Return the [X, Y] coordinate for the center point of the cell that contains the specified text.  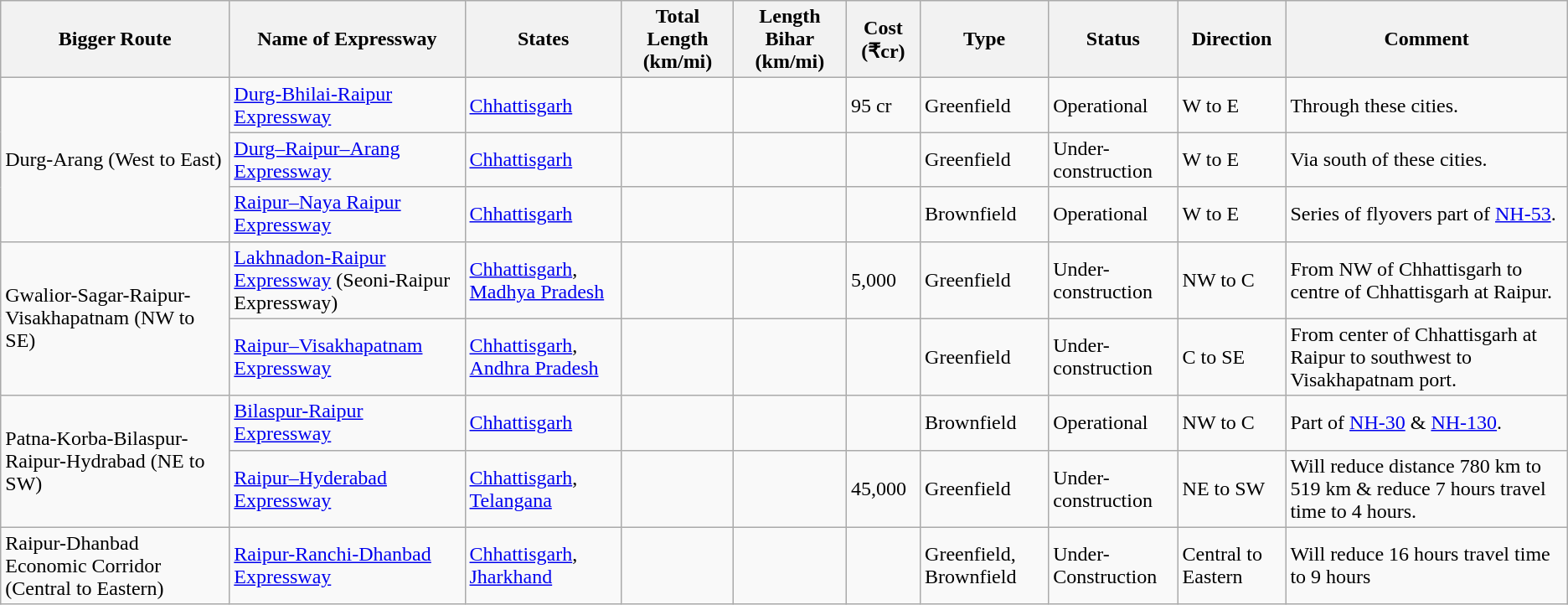
NE to SW [1231, 489]
Raipur-Dhanbad Economic Corridor (Central to Eastern) [116, 566]
Chhattisgarh, Telangana [543, 489]
Raipur–Naya Raipur Expressway [347, 215]
Name of Expressway [347, 39]
Cost (₹cr) [883, 39]
95 cr [883, 106]
Series of flyovers part of NH-53. [1426, 215]
Durg-Bhilai-Raipur Expressway [347, 106]
Will reduce 16 hours travel time to 9 hours [1426, 566]
States [543, 39]
Durg-Arang (West to East) [116, 159]
Direction [1231, 39]
Type [985, 39]
Through these cities. [1426, 106]
Total Length (km/mi) [677, 39]
Durg–Raipur–Arang Expressway [347, 159]
Bilaspur-Raipur Expressway [347, 422]
Under-Construction [1113, 566]
Status [1113, 39]
Central to Eastern [1231, 566]
Chhattisgarh, Jharkhand [543, 566]
From NW of Chhattisgarh to centre of Chhattisgarh at Raipur. [1426, 280]
Chhattisgarh, Andhra Pradesh [543, 357]
Raipur–Visakhapatnam Expressway [347, 357]
Via south of these cities. [1426, 159]
45,000 [883, 489]
Lakhnadon-Raipur Expressway (Seoni-Raipur Expressway) [347, 280]
Greenfield, Brownfield [985, 566]
Gwalior-Sagar-Raipur-Visakhapatnam (NW to SE) [116, 318]
Comment [1426, 39]
Will reduce distance 780 km to 519 km & reduce 7 hours travel time to 4 hours. [1426, 489]
Raipur-Ranchi-Dhanbad Expressway [347, 566]
From center of Chhattisgarh at Raipur to southwest to Visakhapatnam port. [1426, 357]
C to SE [1231, 357]
5,000 [883, 280]
Chhattisgarh, Madhya Pradesh [543, 280]
Part of NH-30 & NH-130. [1426, 422]
Bigger Route [116, 39]
Raipur–Hyderabad Expressway [347, 489]
Length Bihar (km/mi) [791, 39]
Patna-Korba-Bilaspur-Raipur-Hydrabad (NE to SW) [116, 461]
